Identify which cell holds the provided text, then report its [X, Y] central coordinate. 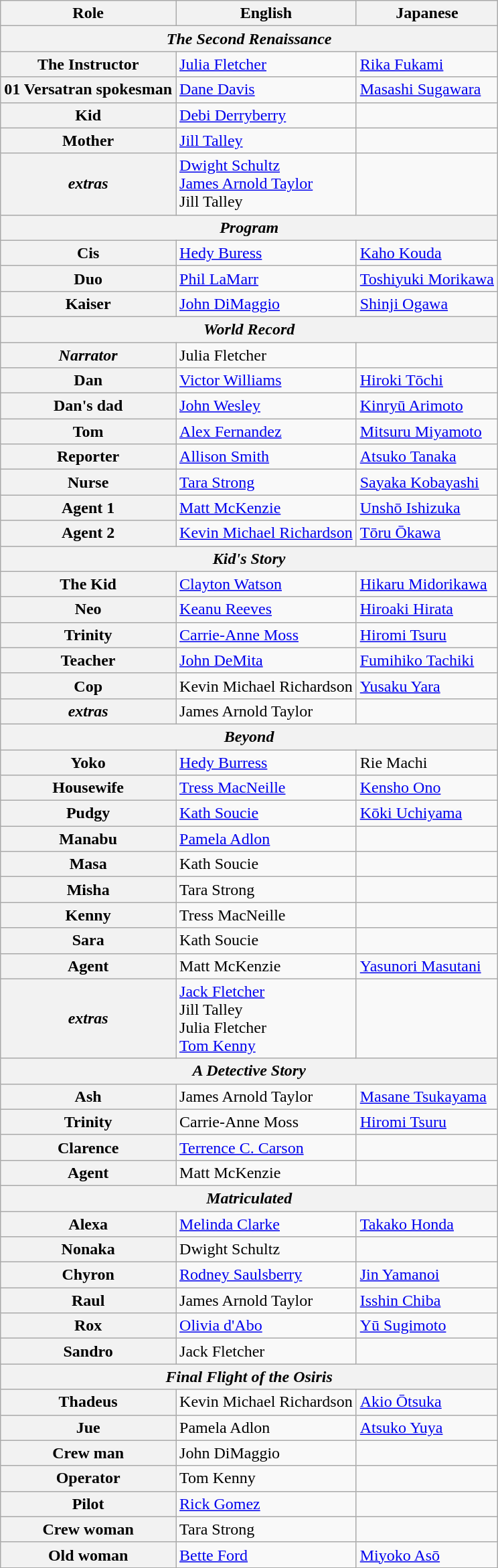
Crew woman [88, 1529]
Raul [88, 1300]
Housewife [88, 788]
Takako Honda [427, 1223]
Isshin Chiba [427, 1300]
Kensho Ono [427, 788]
Atsuko Yuya [427, 1428]
Alexa [88, 1223]
John Wesley [266, 406]
Clarence [88, 1147]
Hiroki Tōchi [427, 381]
Rodney Saulsberry [266, 1275]
Fumihiko Tachiki [427, 660]
Duo [88, 278]
Chyron [88, 1275]
Kid's Story [249, 559]
Agent 1 [88, 508]
Dane Davis [266, 90]
John DeMita [266, 660]
Yusaku Yara [427, 686]
Jue [88, 1428]
Shinji Ogawa [427, 304]
Ash [88, 1096]
Neo [88, 609]
Yū Sugimoto [427, 1326]
The Instructor [88, 64]
Terrence C. Carson [266, 1147]
Matriculated [249, 1198]
Mitsuru Miyamoto [427, 431]
Phil LaMarr [266, 278]
Sayaka Kobayashi [427, 482]
Thadeus [88, 1402]
Kenny [88, 915]
Teacher [88, 660]
Kid [88, 115]
Cis [88, 253]
01 Versatran spokesman [88, 90]
English [266, 13]
Miyoko Asō [427, 1555]
Clayton Watson [266, 584]
Kōki Uchiyama [427, 813]
Jack Fletcher [266, 1351]
Pilot [88, 1504]
Cop [88, 686]
Misha [88, 890]
Narrator [88, 355]
Beyond [249, 737]
Atsuko Tanaka [427, 457]
Debi Derryberry [266, 115]
Akio Ōtsuka [427, 1402]
Kaho Kouda [427, 253]
Final Flight of the Osiris [249, 1377]
Kaiser [88, 304]
Sara [88, 941]
Victor Williams [266, 381]
Toshiyuki Morikawa [427, 278]
Reporter [88, 457]
Tom [88, 431]
The Second Renaissance [249, 39]
Old woman [88, 1555]
Tom Kenny [266, 1478]
Hikaru Midorikawa [427, 584]
Olivia d'Abo [266, 1326]
Hedy Burress [266, 762]
Rie Machi [427, 762]
Hedy Buress [266, 253]
Role [88, 13]
Yasunori Masutani [427, 966]
Dan [88, 381]
Yoko [88, 762]
Jill Talley [266, 140]
Manabu [88, 839]
Nonaka [88, 1250]
Program [249, 227]
Dan's dad [88, 406]
Rox [88, 1326]
Japanese [427, 13]
World Record [249, 329]
The Kid [88, 584]
Dwight Schultz [266, 1250]
Nurse [88, 482]
Alex Fernandez [266, 431]
A Detective Story [249, 1071]
Rick Gomez [266, 1504]
Melinda Clarke [266, 1223]
Masa [88, 864]
Jack FletcherJill TalleyJulia FletcherTom Kenny [266, 1018]
Allison Smith [266, 457]
Pudgy [88, 813]
Jin Yamanoi [427, 1275]
Rika Fukami [427, 64]
Unshō Ishizuka [427, 508]
Tōru Ōkawa [427, 533]
Keanu Reeves [266, 609]
Bette Ford [266, 1555]
Masane Tsukayama [427, 1096]
Crew man [88, 1453]
Sandro [88, 1351]
Operator [88, 1478]
Mother [88, 140]
Hiroaki Hirata [427, 609]
Dwight SchultzJames Arnold TaylorJill Talley [266, 184]
Agent 2 [88, 533]
Masashi Sugawara [427, 90]
Kinryū Arimoto [427, 406]
